Determine the [x, y] coordinate at the center of the cell enclosing the given text.  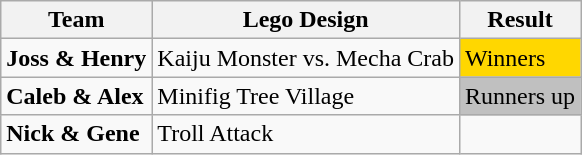
Team [76, 20]
Result [520, 20]
Nick & Gene [76, 134]
Runners up [520, 96]
Joss & Henry [76, 58]
Troll Attack [306, 134]
Winners [520, 58]
Lego Design [306, 20]
Caleb & Alex [76, 96]
Kaiju Monster vs. Mecha Crab [306, 58]
Minifig Tree Village [306, 96]
